Determine the (X, Y) coordinate at the center of the cell enclosing the given text.  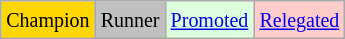
Runner (130, 20)
Promoted (210, 20)
Champion (48, 20)
Relegated (300, 20)
